Output the [X, Y] coordinate of the center of the cell containing the given text.  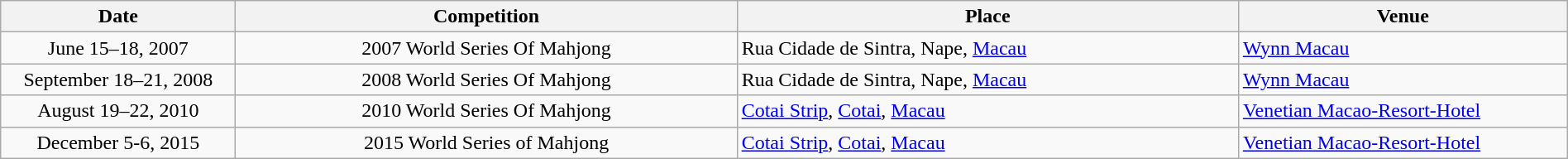
2008 World Series Of Mahjong [486, 79]
Place [987, 17]
Date [118, 17]
2010 World Series Of Mahjong [486, 111]
Venue [1403, 17]
2015 World Series of Mahjong [486, 142]
June 15–18, 2007 [118, 48]
September 18–21, 2008 [118, 79]
Competition [486, 17]
2007 World Series Of Mahjong [486, 48]
December 5-6, 2015 [118, 142]
August 19–22, 2010 [118, 111]
